Output the [X, Y] coordinate of the center of the cell containing the given text.  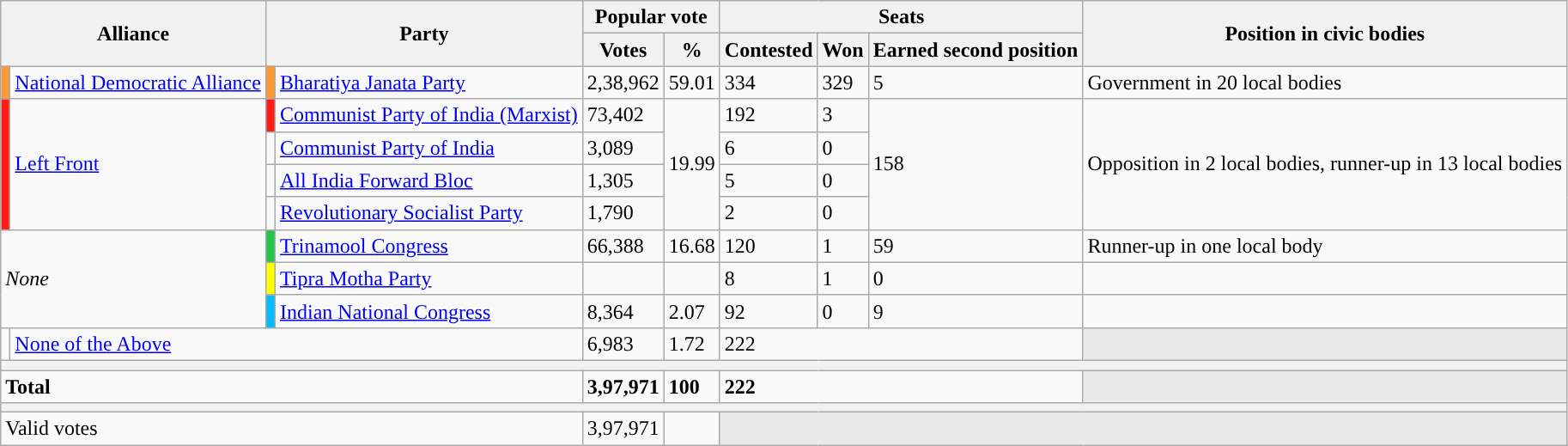
66,388 [623, 246]
Indian National Congress [428, 311]
1,305 [623, 180]
6,983 [623, 344]
2,38,962 [623, 82]
Seats [902, 17]
None [134, 278]
59.01 [692, 82]
Left Front [138, 164]
Votes [623, 50]
8,364 [623, 311]
Total [292, 386]
Revolutionary Socialist Party [428, 213]
158 [975, 164]
1,790 [623, 213]
3 [843, 115]
Popular vote [651, 17]
Opposition in 2 local bodies, runner-up in 13 local bodies [1325, 164]
9 [975, 311]
92 [769, 311]
Party [424, 34]
Runner-up in one local body [1325, 246]
329 [843, 82]
Trinamool Congress [428, 246]
8 [769, 278]
Alliance [134, 34]
Position in civic bodies [1325, 34]
100 [692, 386]
Valid votes [292, 429]
% [692, 50]
59 [975, 246]
334 [769, 82]
16.68 [692, 246]
19.99 [692, 164]
2 [769, 213]
Contested [769, 50]
73,402 [623, 115]
3,089 [623, 148]
1.72 [692, 344]
6 [769, 148]
120 [769, 246]
None of the Above [296, 344]
2.07 [692, 311]
Communist Party of India [428, 148]
National Democratic Alliance [138, 82]
Bharatiya Janata Party [428, 82]
Earned second position [975, 50]
Won [843, 50]
All India Forward Bloc [428, 180]
192 [769, 115]
Communist Party of India (Marxist) [428, 115]
Tipra Motha Party [428, 278]
Government in 20 local bodies [1325, 82]
